Scan for the cell matching the given text and deliver its (x, y) coordinate at center. 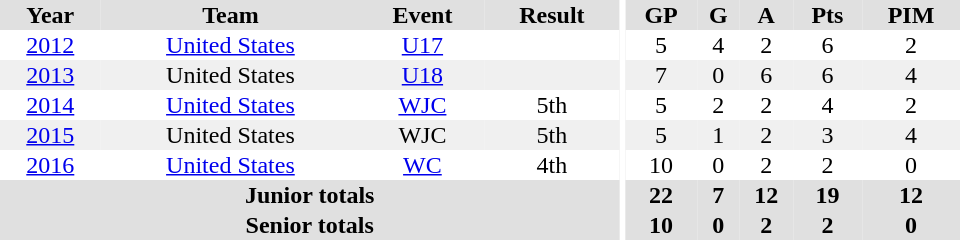
Junior totals (310, 195)
Senior totals (310, 225)
2013 (50, 75)
Pts (828, 15)
Year (50, 15)
Result (552, 15)
22 (661, 195)
G (718, 15)
2012 (50, 45)
2014 (50, 105)
3 (828, 135)
19 (828, 195)
WC (422, 165)
GP (661, 15)
U17 (422, 45)
U18 (422, 75)
PIM (911, 15)
4th (552, 165)
Event (422, 15)
2016 (50, 165)
2015 (50, 135)
1 (718, 135)
A (766, 15)
Team (231, 15)
